From the cell containing the given text, extract its center point as (x, y) coordinate. 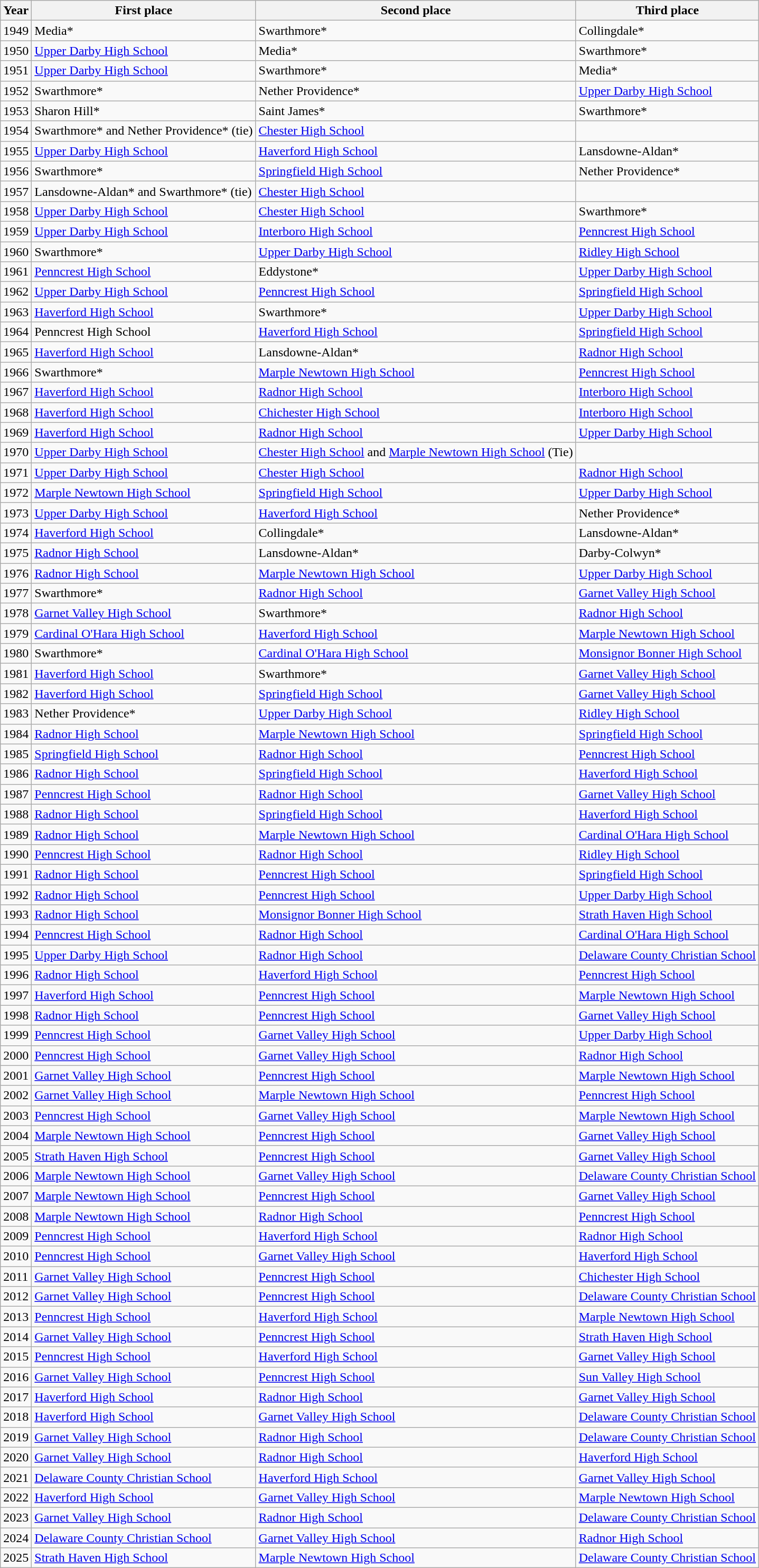
2020 (16, 1457)
1953 (16, 111)
1960 (16, 252)
Swarthmore* and Nether Providence* (tie) (144, 131)
1993 (16, 915)
1964 (16, 332)
1982 (16, 694)
1977 (16, 593)
1969 (16, 432)
1963 (16, 312)
2009 (16, 1236)
2006 (16, 1176)
2025 (16, 1558)
1967 (16, 392)
1952 (16, 91)
2005 (16, 1156)
1979 (16, 634)
2000 (16, 1055)
1972 (16, 493)
1949 (16, 31)
1983 (16, 714)
Chester High School and Marple Newtown High School (Tie) (416, 452)
Lansdowne-Aldan* and Swarthmore* (tie) (144, 191)
Third place (667, 11)
Saint James* (416, 111)
1970 (16, 452)
2015 (16, 1357)
1992 (16, 895)
2011 (16, 1277)
1995 (16, 955)
1950 (16, 51)
1989 (16, 834)
2014 (16, 1337)
1990 (16, 854)
1961 (16, 272)
Year (16, 11)
2013 (16, 1317)
2010 (16, 1257)
1994 (16, 935)
1991 (16, 874)
1987 (16, 794)
1958 (16, 211)
2024 (16, 1538)
1980 (16, 654)
2004 (16, 1136)
1975 (16, 553)
1976 (16, 573)
2017 (16, 1397)
2002 (16, 1095)
1978 (16, 613)
1962 (16, 292)
1999 (16, 1035)
1986 (16, 774)
Sharon Hill* (144, 111)
2019 (16, 1437)
Sun Valley High School (667, 1377)
2008 (16, 1216)
Darby-Colwyn* (667, 553)
1981 (16, 674)
1966 (16, 372)
1996 (16, 975)
2003 (16, 1116)
2007 (16, 1196)
1974 (16, 533)
Second place (416, 11)
1984 (16, 734)
1997 (16, 995)
2001 (16, 1075)
2016 (16, 1377)
1973 (16, 513)
1968 (16, 412)
2021 (16, 1477)
2023 (16, 1517)
1998 (16, 1015)
1955 (16, 151)
1957 (16, 191)
1965 (16, 352)
1988 (16, 814)
1985 (16, 754)
1956 (16, 171)
2022 (16, 1497)
1951 (16, 71)
Eddystone* (416, 272)
1959 (16, 231)
First place (144, 11)
1954 (16, 131)
2018 (16, 1417)
1971 (16, 473)
2012 (16, 1297)
